Extract the (x, y) coordinate from the center of the cell holding the provided text.  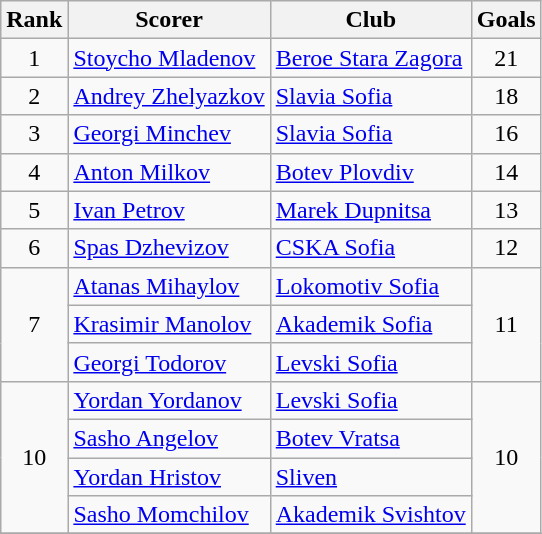
2 (34, 96)
Yordan Hristov (169, 477)
Ivan Petrov (169, 210)
Stoycho Mladenov (169, 58)
Scorer (169, 20)
Akademik Svishtov (370, 515)
Goals (506, 20)
21 (506, 58)
Club (370, 20)
4 (34, 172)
Spas Dzhevizov (169, 248)
12 (506, 248)
11 (506, 324)
Atanas Mihaylov (169, 286)
1 (34, 58)
Georgi Minchev (169, 134)
13 (506, 210)
Krasimir Manolov (169, 324)
Andrey Zhelyazkov (169, 96)
Akademik Sofia (370, 324)
Rank (34, 20)
Anton Milkov (169, 172)
6 (34, 248)
3 (34, 134)
Sasho Momchilov (169, 515)
14 (506, 172)
Yordan Yordanov (169, 400)
Sliven (370, 477)
7 (34, 324)
5 (34, 210)
Lokomotiv Sofia (370, 286)
CSKA Sofia (370, 248)
Marek Dupnitsa (370, 210)
Botev Plovdiv (370, 172)
Georgi Todorov (169, 362)
Beroe Stara Zagora (370, 58)
Botev Vratsa (370, 438)
Sasho Angelov (169, 438)
16 (506, 134)
18 (506, 96)
